Locate the cell with the specified text and output its [x, y] center coordinate. 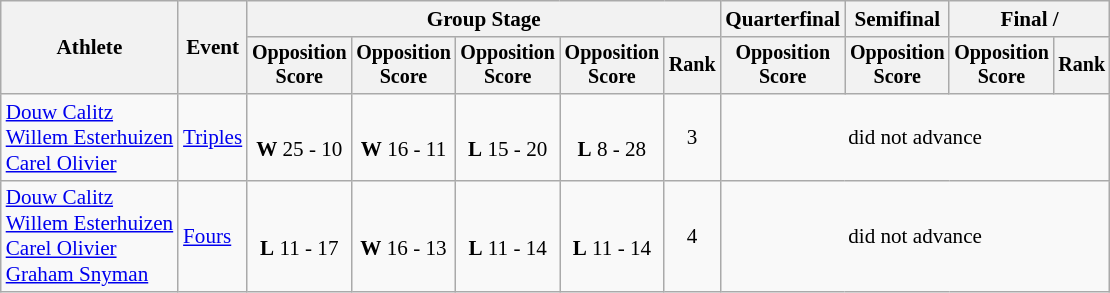
Final / [1029, 18]
Semifinal [897, 18]
Douw CalitzWillem EsterhuizenCarel Olivier [90, 137]
L 8 - 28 [612, 137]
Athlete [90, 48]
Quarterfinal [782, 18]
Fours [212, 236]
L 15 - 20 [508, 137]
Event [212, 48]
L 11 - 17 [299, 236]
W 25 - 10 [299, 137]
4 [692, 236]
Group Stage [484, 18]
W 16 - 11 [403, 137]
Douw CalitzWillem EsterhuizenCarel OlivierGraham Snyman [90, 236]
Triples [212, 137]
3 [692, 137]
W 16 - 13 [403, 236]
